Return the (X, Y) coordinate for the center point of the cell that contains the specified text.  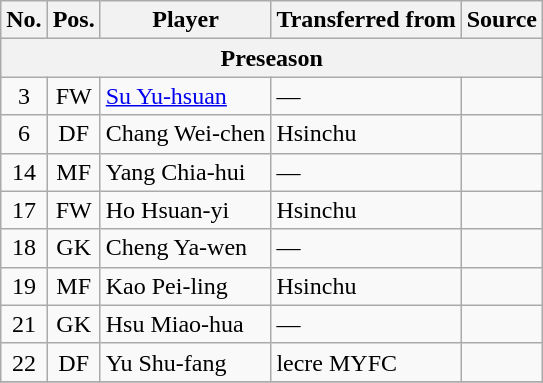
17 (24, 210)
Kao Pei-ling (186, 286)
Source (502, 20)
Ho Hsuan-yi (186, 210)
3 (24, 96)
Yu Shu-fang (186, 362)
14 (24, 172)
Cheng Ya-wen (186, 248)
Hsu Miao-hua (186, 324)
22 (24, 362)
6 (24, 134)
Transferred from (366, 20)
21 (24, 324)
Preseason (272, 58)
No. (24, 20)
Su Yu-hsuan (186, 96)
Pos. (74, 20)
19 (24, 286)
Yang Chia-hui (186, 172)
18 (24, 248)
Player (186, 20)
Chang Wei-chen (186, 134)
lecre MYFC (366, 362)
